Provide the (x, y) coordinate of the cell's center where the given text is located.  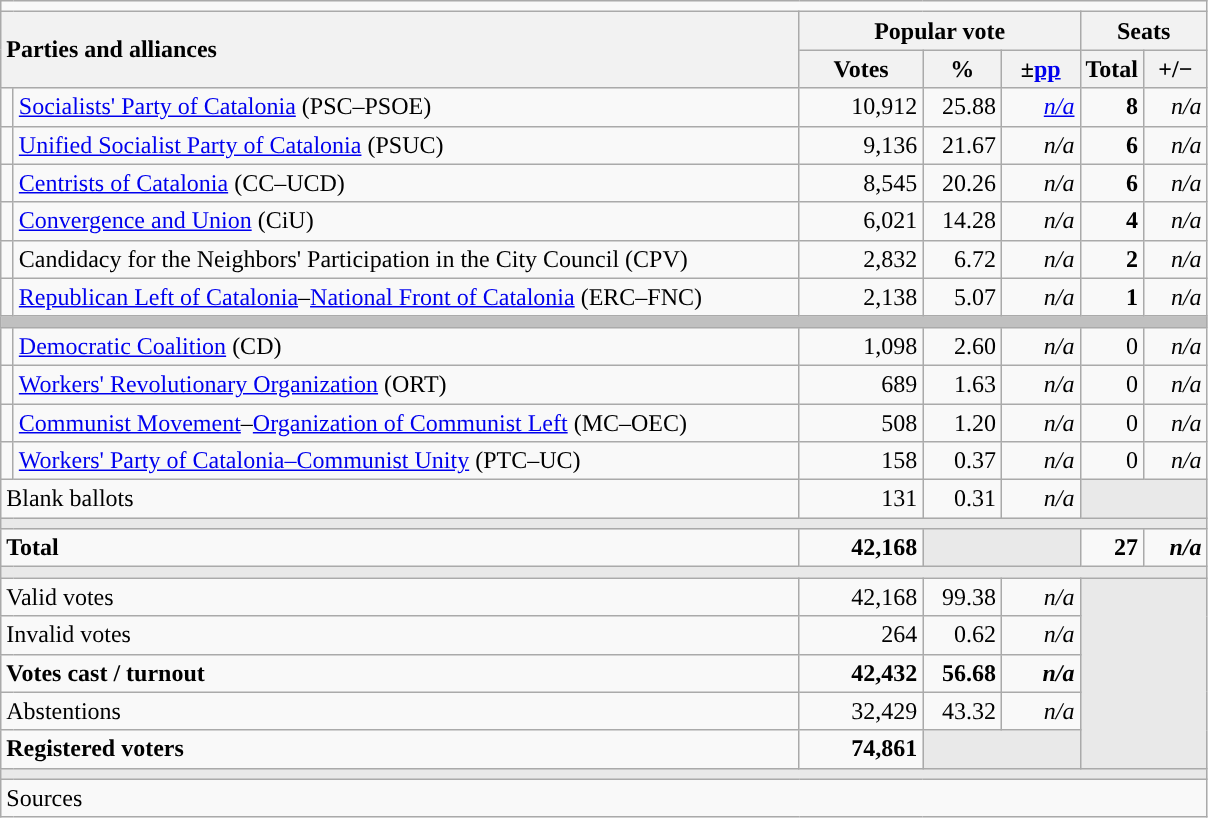
0.31 (962, 499)
Unified Socialist Party of Catalonia (PSUC) (406, 145)
Democratic Coalition (CD) (406, 346)
74,861 (861, 749)
1.20 (962, 423)
158 (861, 461)
2,832 (861, 259)
Popular vote (940, 31)
2,138 (861, 297)
56.68 (962, 673)
% (962, 69)
Seats (1144, 31)
Abstentions (400, 711)
25.88 (962, 107)
Workers' Revolutionary Organization (ORT) (406, 384)
14.28 (962, 221)
Workers' Party of Catalonia–Communist Unity (PTC–UC) (406, 461)
Centrists of Catalonia (CC–UCD) (406, 183)
0.37 (962, 461)
8 (1112, 107)
0.62 (962, 635)
Parties and alliances (400, 50)
264 (861, 635)
Votes cast / turnout (400, 673)
43.32 (962, 711)
Socialists' Party of Catalonia (PSC–PSOE) (406, 107)
Blank ballots (400, 499)
5.07 (962, 297)
6.72 (962, 259)
6,021 (861, 221)
10,912 (861, 107)
42,432 (861, 673)
99.38 (962, 597)
2.60 (962, 346)
1 (1112, 297)
9,136 (861, 145)
+/− (1176, 69)
8,545 (861, 183)
1,098 (861, 346)
Convergence and Union (CiU) (406, 221)
4 (1112, 221)
Votes (861, 69)
32,429 (861, 711)
Sources (604, 798)
Registered voters (400, 749)
21.67 (962, 145)
2 (1112, 259)
689 (861, 384)
27 (1112, 548)
1.63 (962, 384)
508 (861, 423)
Candidacy for the Neighbors' Participation in the City Council (CPV) (406, 259)
±pp (1040, 69)
Republican Left of Catalonia–National Front of Catalonia (ERC–FNC) (406, 297)
Communist Movement–Organization of Communist Left (MC–OEC) (406, 423)
Invalid votes (400, 635)
131 (861, 499)
20.26 (962, 183)
Valid votes (400, 597)
